Extract the [X, Y] coordinate from the center of the cell holding the provided text.  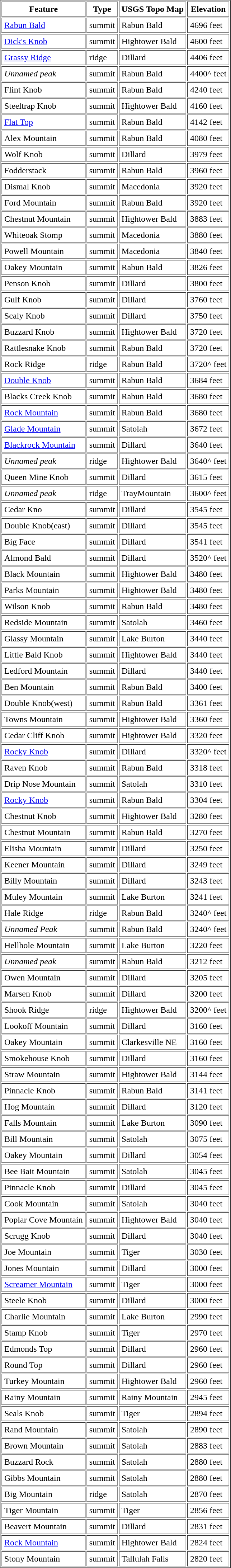
Dick's Knob [43, 41]
Jones Mountain [43, 1268]
Gibbs Mountain [43, 1478]
3460 feet [208, 622]
3320^ feet [208, 752]
Cook Mountain [43, 1204]
Bee Bait Mountain [43, 1171]
Chestnut Knob [43, 816]
Billy Mountain [43, 881]
Hellhole Mountain [43, 945]
3054 feet [208, 1155]
Charlie Mountain [43, 1317]
3200 feet [208, 994]
Shook Ridge [43, 1010]
Double Knob [43, 381]
4406 feet [208, 58]
3640 feet [208, 445]
Grassy Ridge [43, 58]
Rand Mountain [43, 1430]
3880 feet [208, 235]
3241 feet [208, 897]
Powell Mountain [43, 251]
Joe Mountain [43, 1252]
Glassy Mountain [43, 639]
Rattlesnake Knob [43, 348]
Almond Bald [43, 558]
TrayMountain [152, 493]
3220 feet [208, 945]
Glade Mountain [43, 429]
Marsen Knob [43, 994]
Hale Ridge [43, 913]
4400^ feet [208, 74]
Ford Mountain [43, 203]
3250 feet [208, 848]
Buzzard Knob [43, 332]
2820 feet [208, 1559]
3600^ feet [208, 493]
3672 feet [208, 429]
Towns Mountain [43, 719]
3120 feet [208, 1107]
Straw Mountain [43, 1074]
Raven Knob [43, 768]
Alex Mountain [43, 138]
Elisha Mountain [43, 848]
Elevation [208, 9]
Stony Mountain [43, 1559]
Poplar Cove Mountain [43, 1220]
2831 feet [208, 1526]
Wolf Knob [43, 155]
2890 feet [208, 1430]
Edmonds Top [43, 1349]
Bill Mountain [43, 1139]
3960 feet [208, 170]
3280 feet [208, 816]
3320 feet [208, 736]
Muley Mountain [43, 897]
3361 feet [208, 703]
2945 feet [208, 1397]
Blackrock Mountain [43, 445]
Ben Mountain [43, 687]
Cedar Kno [43, 510]
Smokehouse Knob [43, 1059]
Owen Mountain [43, 978]
Tallulah Falls [152, 1559]
3249 feet [208, 865]
3141 feet [208, 1091]
Brown Mountain [43, 1446]
Clarkesville NE [152, 1042]
Tiger Mountain [43, 1511]
2883 feet [208, 1446]
Flat Top [43, 122]
Seals Knob [43, 1414]
Unnamed Peak [43, 929]
Ledford Mountain [43, 671]
Queen Mine Knob [43, 477]
3318 feet [208, 768]
3090 feet [208, 1123]
Fodderstack [43, 170]
Feature [43, 9]
Keener Mountain [43, 865]
Cedar Cliff Knob [43, 736]
3826 feet [208, 267]
2990 feet [208, 1317]
Steeltrap Knob [43, 106]
3720^ feet [208, 364]
3030 feet [208, 1252]
3640^ feet [208, 461]
4080 feet [208, 138]
3360 feet [208, 719]
Whiteoak Stomp [43, 235]
3075 feet [208, 1139]
Type [102, 9]
3883 feet [208, 219]
3205 feet [208, 978]
Drip Nose Mountain [43, 784]
3200^ feet [208, 1010]
Falls Mountain [43, 1123]
Stamp Knob [43, 1333]
3212 feet [208, 962]
3304 feet [208, 800]
4142 feet [208, 122]
Steele Knob [43, 1300]
Beavert Mountain [43, 1526]
4160 feet [208, 106]
3760 feet [208, 300]
Turkey Mountain [43, 1381]
Flint Knob [43, 90]
3520^ feet [208, 558]
2870 feet [208, 1494]
3310 feet [208, 784]
Round Top [43, 1365]
Double Knob(west) [43, 703]
3750 feet [208, 316]
Little Bald Knob [43, 655]
Buzzard Rock [43, 1462]
Dismal Knob [43, 187]
3243 feet [208, 881]
3541 feet [208, 542]
3979 feet [208, 155]
3840 feet [208, 251]
Hog Mountain [43, 1107]
3800 feet [208, 284]
Wilson Knob [43, 607]
2824 feet [208, 1543]
2970 feet [208, 1333]
Scaly Knob [43, 316]
Big Mountain [43, 1494]
3270 feet [208, 833]
Redside Mountain [43, 622]
4600 feet [208, 41]
Blacks Creek Knob [43, 396]
Scrugg Knob [43, 1236]
Double Knob(east) [43, 526]
USGS Topo Map [152, 9]
2894 feet [208, 1414]
Big Face [43, 542]
4240 feet [208, 90]
4696 feet [208, 25]
3400 feet [208, 687]
Parks Mountain [43, 590]
Lookoff Mountain [43, 1026]
Black Mountain [43, 574]
3615 feet [208, 477]
3144 feet [208, 1074]
2856 feet [208, 1511]
3684 feet [208, 381]
Penson Knob [43, 284]
Screamer Mountain [43, 1285]
Gulf Knob [43, 300]
Rock Ridge [43, 364]
